Identify which cell holds the provided text, then report its (X, Y) central coordinate. 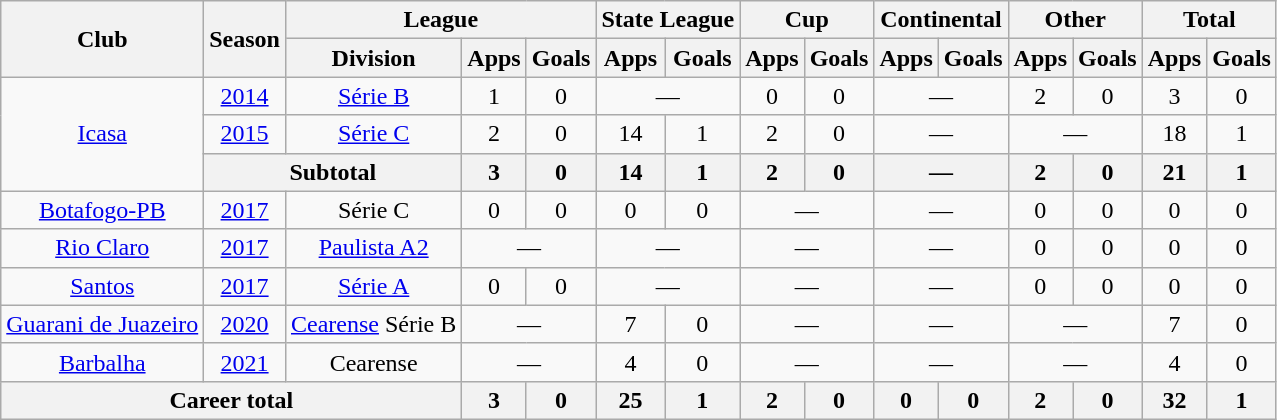
2014 (245, 96)
Rio Claro (102, 248)
Total (1209, 20)
State League (668, 20)
2020 (245, 324)
Division (373, 58)
25 (630, 400)
Guarani de Juazeiro (102, 324)
Other (1075, 20)
Continental (941, 20)
32 (1174, 400)
Cup (807, 20)
Icasa (102, 134)
Season (245, 39)
Botafogo-PB (102, 210)
Subtotal (333, 172)
2021 (245, 362)
Santos (102, 286)
Paulista A2 (373, 248)
Cearense Série B (373, 324)
Série A (373, 286)
Career total (232, 400)
Série B (373, 96)
Cearense (373, 362)
18 (1174, 134)
League (440, 20)
Barbalha (102, 362)
21 (1174, 172)
2015 (245, 134)
Club (102, 39)
